Find where the given text appears and provide that cell's center as [x, y] coordinate. 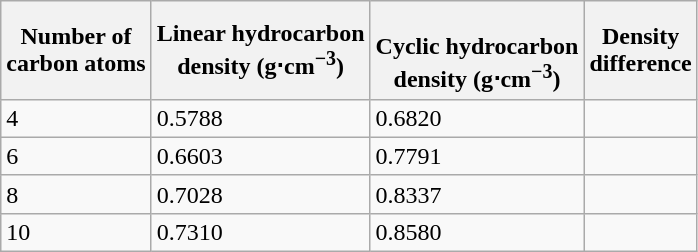
0.8580 [477, 232]
0.7791 [477, 156]
0.8337 [477, 194]
0.6820 [477, 118]
8 [76, 194]
Number ofcarbon atoms [76, 50]
4 [76, 118]
Cyclic hydrocarbondensity (g⋅cm−3) [477, 50]
Linear hydrocarbondensity (g⋅cm−3) [260, 50]
0.7310 [260, 232]
0.5788 [260, 118]
0.6603 [260, 156]
10 [76, 232]
0.7028 [260, 194]
Densitydifference [640, 50]
6 [76, 156]
